Search for the cell housing the specified text and yield its (x, y) center coordinate. 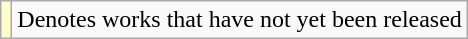
Denotes works that have not yet been released (240, 20)
